Provide the [X, Y] coordinate of the cell's center where the given text is located.  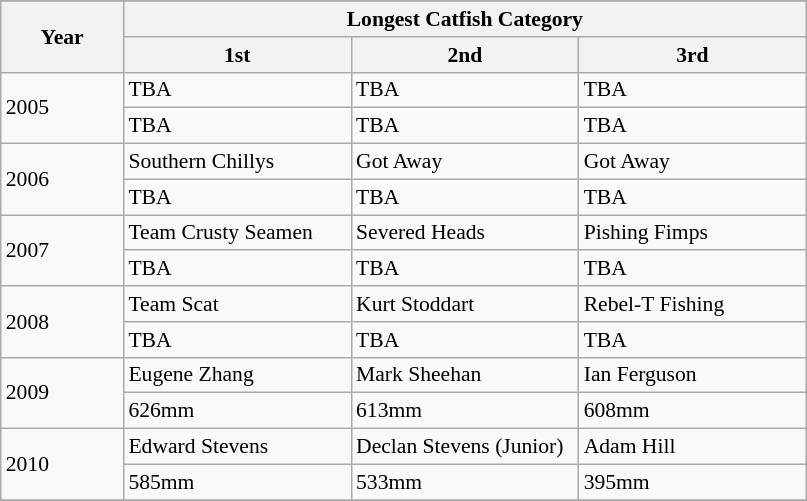
Pishing Fimps [693, 233]
613mm [465, 411]
2010 [62, 464]
2nd [465, 55]
2005 [62, 108]
2009 [62, 392]
Longest Catfish Category [464, 19]
585mm [237, 482]
Kurt Stoddart [465, 304]
Edward Stevens [237, 447]
533mm [465, 482]
Severed Heads [465, 233]
626mm [237, 411]
1st [237, 55]
395mm [693, 482]
Eugene Zhang [237, 375]
Adam Hill [693, 447]
608mm [693, 411]
3rd [693, 55]
2008 [62, 322]
Ian Ferguson [693, 375]
Declan Stevens (Junior) [465, 447]
Year [62, 36]
Rebel-T Fishing [693, 304]
2007 [62, 250]
Mark Sheehan [465, 375]
Team Scat [237, 304]
2006 [62, 180]
Southern Chillys [237, 162]
Team Crusty Seamen [237, 233]
